Determine the [X, Y] coordinate at the center of the cell enclosing the given text.  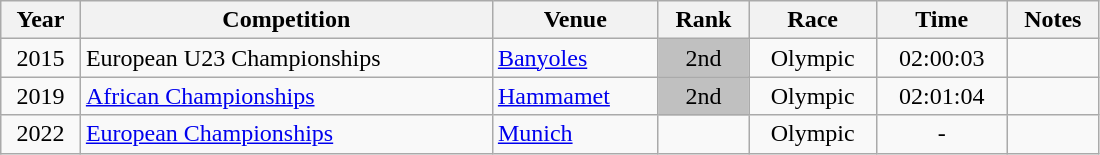
- [942, 134]
02:00:03 [942, 58]
European U23 Championships [286, 58]
Rank [703, 20]
2015 [41, 58]
Munich [575, 134]
African Championships [286, 96]
Banyoles [575, 58]
Time [942, 20]
2019 [41, 96]
Competition [286, 20]
Venue [575, 20]
European Championships [286, 134]
02:01:04 [942, 96]
Hammamet [575, 96]
Race [813, 20]
2022 [41, 134]
Notes [1053, 20]
Year [41, 20]
